Provide the (x, y) coordinate of the cell's center where the given text is located.  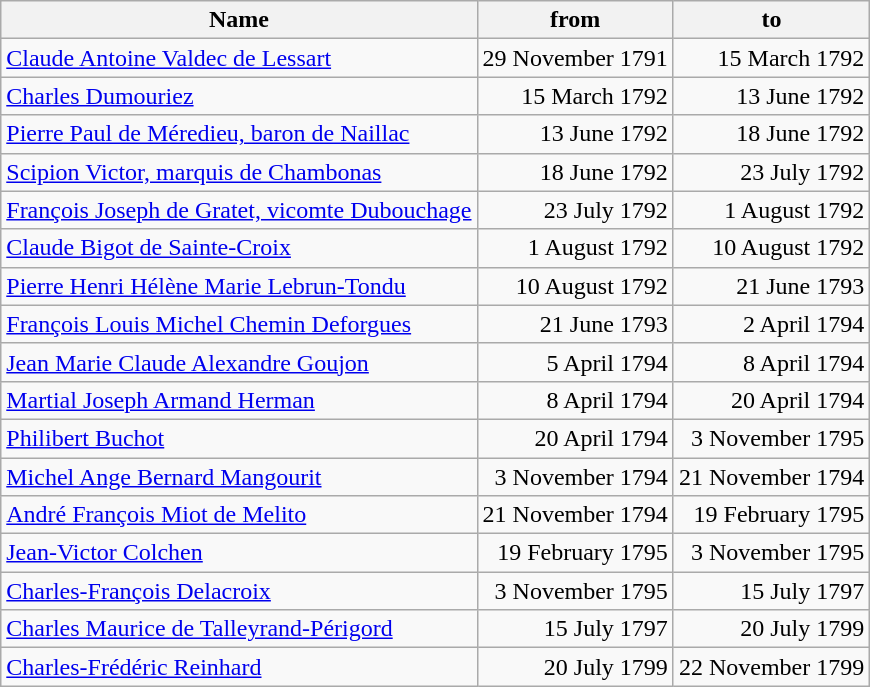
29 November 1791 (575, 58)
Martial Joseph Armand Herman (239, 400)
Charles-Frédéric Reinhard (239, 667)
François Louis Michel Chemin Deforgues (239, 324)
Jean Marie Claude Alexandre Goujon (239, 362)
Claude Antoine Valdec de Lessart (239, 58)
François Joseph de Gratet, vicomte Dubouchage (239, 210)
from (575, 20)
Charles-François Delacroix (239, 591)
Claude Bigot de Sainte-Croix (239, 248)
Charles Dumouriez (239, 96)
5 April 1794 (575, 362)
Scipion Victor, marquis de Chambonas (239, 172)
2 April 1794 (771, 324)
3 November 1794 (575, 477)
Philibert Buchot (239, 438)
to (771, 20)
Charles Maurice de Talleyrand-Périgord (239, 629)
Michel Ange Bernard Mangourit (239, 477)
Pierre Henri Hélène Marie Lebrun-Tondu (239, 286)
André François Miot de Melito (239, 515)
Pierre Paul de Méredieu, baron de Naillac (239, 134)
22 November 1799 (771, 667)
Name (239, 20)
Jean-Victor Colchen (239, 553)
